Capture the cell that displays the provided text and extract its (x, y) central coordinate. 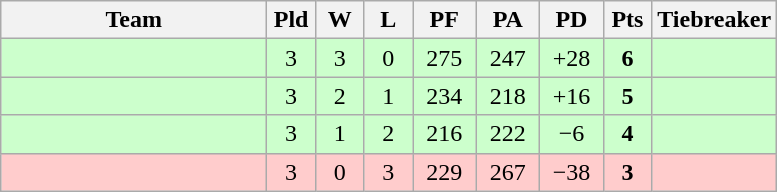
−6 (572, 134)
PA (508, 20)
216 (444, 134)
222 (508, 134)
229 (444, 172)
+28 (572, 58)
W (340, 20)
234 (444, 96)
275 (444, 58)
267 (508, 172)
−38 (572, 172)
4 (628, 134)
Tiebreaker (714, 20)
247 (508, 58)
6 (628, 58)
PF (444, 20)
Pld (292, 20)
5 (628, 96)
218 (508, 96)
+16 (572, 96)
PD (572, 20)
Team (134, 20)
Pts (628, 20)
L (388, 20)
